Detect which cell encompasses the target text, then output its [X, Y] center coordinate. 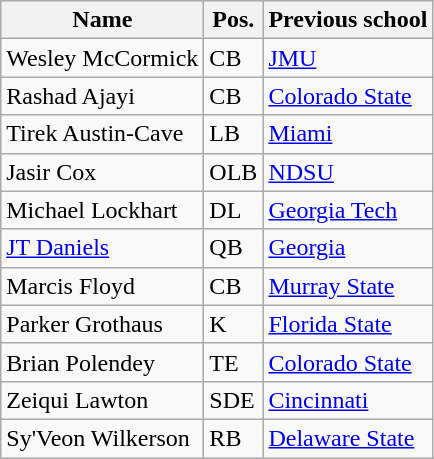
Murray State [348, 286]
RB [234, 438]
Cincinnati [348, 400]
Wesley McCormick [102, 58]
DL [234, 210]
Georgia [348, 248]
Name [102, 20]
Miami [348, 134]
Jasir Cox [102, 172]
NDSU [348, 172]
JMU [348, 58]
Previous school [348, 20]
Pos. [234, 20]
Marcis Floyd [102, 286]
TE [234, 362]
Parker Grothaus [102, 324]
OLB [234, 172]
Zeiqui Lawton [102, 400]
Georgia Tech [348, 210]
Sy'Veon Wilkerson [102, 438]
JT Daniels [102, 248]
Rashad Ajayi [102, 96]
Delaware State [348, 438]
Florida State [348, 324]
QB [234, 248]
SDE [234, 400]
LB [234, 134]
K [234, 324]
Brian Polendey [102, 362]
Tirek Austin-Cave [102, 134]
Michael Lockhart [102, 210]
